From the cell containing the given text, extract its center point as [X, Y] coordinate. 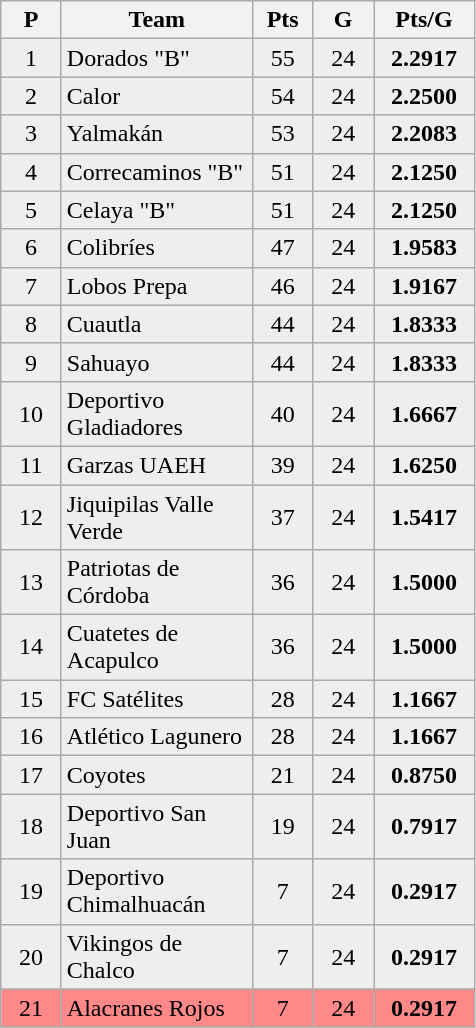
5 [32, 210]
1.6667 [424, 414]
FC Satélites [156, 699]
Correcaminos "B" [156, 172]
Dorados "B" [156, 58]
Cuautla [156, 324]
Team [156, 20]
2.2500 [424, 96]
4 [32, 172]
Pts/G [424, 20]
54 [282, 96]
Colibríes [156, 248]
Garzas UAEH [156, 465]
39 [282, 465]
11 [32, 465]
Deportivo Chimalhuacán [156, 892]
3 [32, 134]
55 [282, 58]
14 [32, 648]
20 [32, 956]
10 [32, 414]
Pts [282, 20]
Deportivo San Juan [156, 826]
Calor [156, 96]
Lobos Prepa [156, 286]
Deportivo Gladiadores [156, 414]
Patriotas de Córdoba [156, 582]
9 [32, 362]
47 [282, 248]
Jiquipilas Valle Verde [156, 516]
0.8750 [424, 775]
2 [32, 96]
1.9167 [424, 286]
18 [32, 826]
1.5417 [424, 516]
Atlético Lagunero [156, 737]
1.6250 [424, 465]
6 [32, 248]
17 [32, 775]
Alacranes Rojos [156, 1008]
16 [32, 737]
Sahuayo [156, 362]
2.2917 [424, 58]
40 [282, 414]
G [344, 20]
Celaya "B" [156, 210]
37 [282, 516]
46 [282, 286]
P [32, 20]
Yalmakán [156, 134]
13 [32, 582]
2.2083 [424, 134]
8 [32, 324]
Cuatetes de Acapulco [156, 648]
Coyotes [156, 775]
1 [32, 58]
1.9583 [424, 248]
0.7917 [424, 826]
53 [282, 134]
Vikingos de Chalco [156, 956]
12 [32, 516]
15 [32, 699]
